Identify which cell holds the provided text, then report its (x, y) central coordinate. 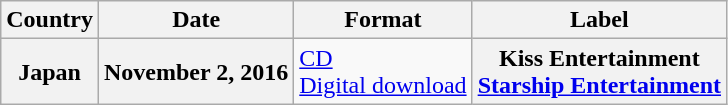
Japan (50, 72)
Kiss EntertainmentStarship Entertainment (599, 72)
CDDigital download (383, 72)
Label (599, 20)
Format (383, 20)
Date (196, 20)
November 2, 2016 (196, 72)
Country (50, 20)
